Search for the cell housing the specified text and yield its [X, Y] center coordinate. 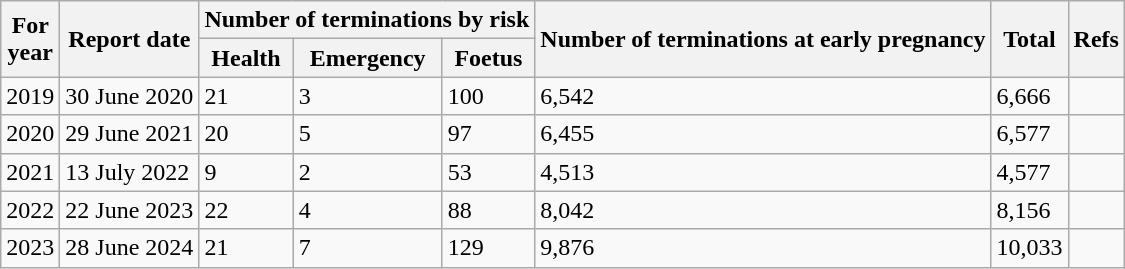
100 [488, 96]
29 June 2021 [130, 134]
Refs [1096, 39]
Number of terminations by risk [367, 20]
4,577 [1030, 172]
8,042 [763, 210]
53 [488, 172]
97 [488, 134]
22 June 2023 [130, 210]
Report date [130, 39]
Health [246, 58]
2 [368, 172]
6,455 [763, 134]
8,156 [1030, 210]
88 [488, 210]
28 June 2024 [130, 248]
129 [488, 248]
6,666 [1030, 96]
2022 [30, 210]
Foetus [488, 58]
30 June 2020 [130, 96]
3 [368, 96]
5 [368, 134]
9,876 [763, 248]
13 July 2022 [130, 172]
22 [246, 210]
9 [246, 172]
Number of terminations at early pregnancy [763, 39]
20 [246, 134]
7 [368, 248]
2023 [30, 248]
Foryear [30, 39]
Emergency [368, 58]
10,033 [1030, 248]
4 [368, 210]
Total [1030, 39]
6,542 [763, 96]
2021 [30, 172]
4,513 [763, 172]
6,577 [1030, 134]
2019 [30, 96]
2020 [30, 134]
